Capture the cell that displays the provided text and extract its [X, Y] central coordinate. 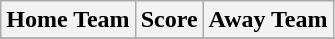
Away Team [268, 20]
Home Team [68, 20]
Score [169, 20]
